Search for the cell housing the specified text and yield its (X, Y) center coordinate. 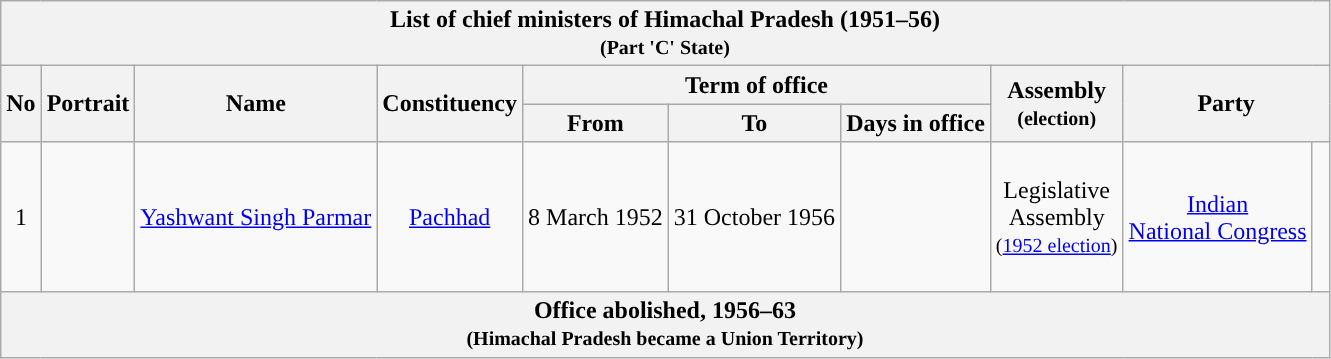
From (596, 123)
31 October 1956 (754, 217)
Party (1226, 104)
Days in office (916, 123)
8 March 1952 (596, 217)
Term of office (757, 85)
Portrait (88, 104)
LegislativeAssembly(1952 election) (1056, 217)
Pachhad (450, 217)
1 (21, 217)
List of chief ministers of Himachal Pradesh (1951–56)(Part 'C' State) (665, 34)
To (754, 123)
Office abolished, 1956–63(Himachal Pradesh became a Union Territory) (665, 324)
Constituency (450, 104)
No (21, 104)
Name (256, 104)
IndianNational Congress (1218, 217)
Yashwant Singh Parmar (256, 217)
Assembly(election) (1056, 104)
